Locate the cell with the specified text and output its [x, y] center coordinate. 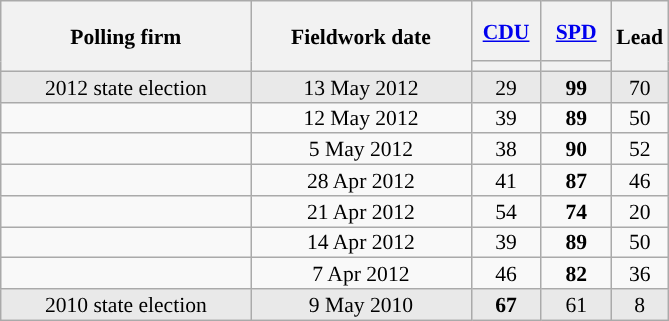
20 [640, 212]
38 [506, 150]
28 Apr 2012 [361, 180]
13 May 2012 [361, 86]
82 [576, 274]
61 [576, 304]
21 Apr 2012 [361, 212]
29 [506, 86]
70 [640, 86]
67 [506, 304]
52 [640, 150]
41 [506, 180]
CDU [506, 31]
Lead [640, 36]
8 [640, 304]
SPD [576, 31]
36 [640, 274]
Polling firm [126, 36]
2010 state election [126, 304]
99 [576, 86]
54 [506, 212]
7 Apr 2012 [361, 274]
14 Apr 2012 [361, 242]
74 [576, 212]
87 [576, 180]
12 May 2012 [361, 118]
90 [576, 150]
Fieldwork date [361, 36]
5 May 2012 [361, 150]
9 May 2010 [361, 304]
2012 state election [126, 86]
